Identify which cell holds the provided text, then report its (x, y) central coordinate. 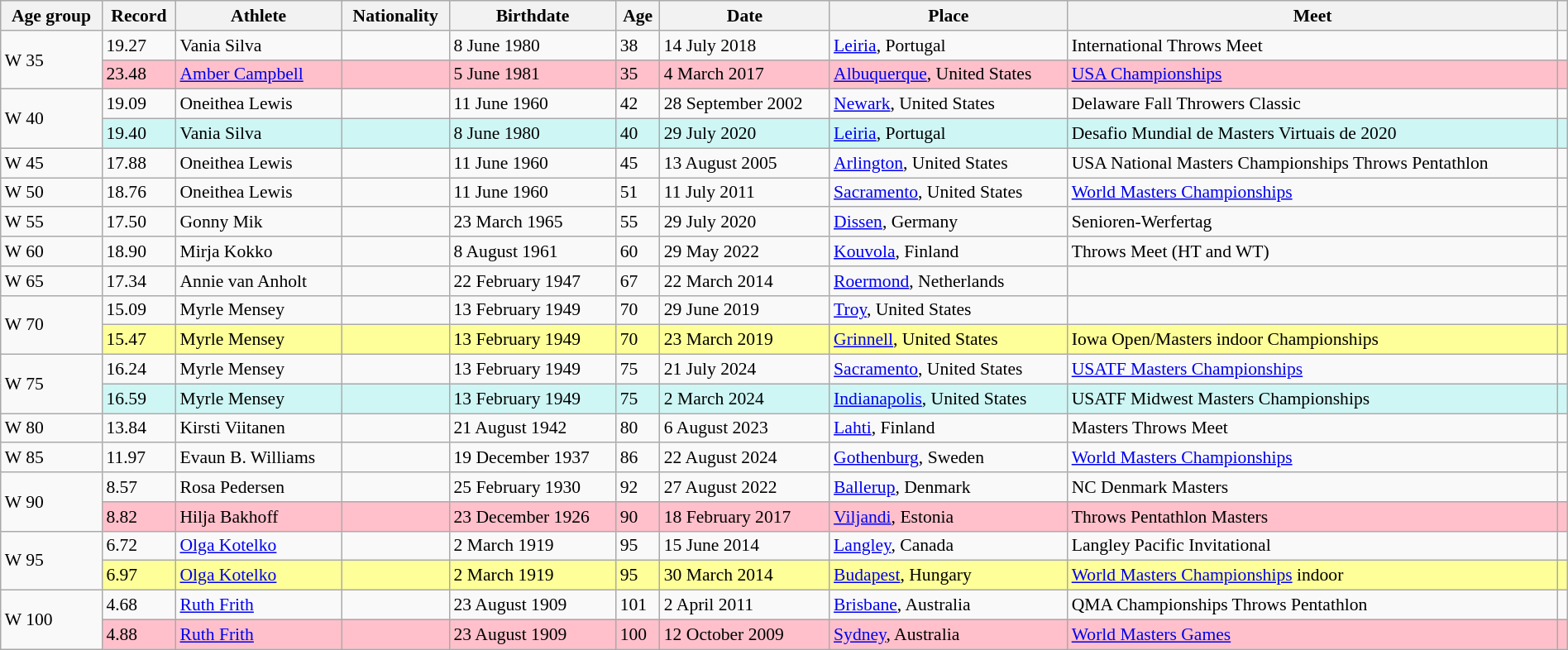
Lahti, Finland (949, 428)
Amber Campbell (258, 74)
Arlington, United States (949, 163)
60 (638, 251)
80 (638, 428)
14 July 2018 (744, 45)
W 85 (51, 458)
W 60 (51, 251)
2 April 2011 (744, 605)
Ballerup, Denmark (949, 487)
Meet (1313, 16)
101 (638, 605)
W 50 (51, 193)
QMA Championships Throws Pentathlon (1313, 605)
Rosa Pedersen (258, 487)
Nationality (395, 16)
23 December 1926 (533, 517)
Brisbane, Australia (949, 605)
21 July 2024 (744, 370)
5 June 1981 (533, 74)
6.72 (139, 546)
18 February 2017 (744, 517)
Desafio Mundial de Masters Virtuais de 2020 (1313, 134)
World Masters Championships indoor (1313, 576)
Gonny Mik (258, 222)
Birthdate (533, 16)
55 (638, 222)
Annie van Anholt (258, 281)
8 August 1961 (533, 251)
22 February 1947 (533, 281)
15 June 2014 (744, 546)
17.88 (139, 163)
W 80 (51, 428)
Iowa Open/Masters indoor Championships (1313, 340)
W 65 (51, 281)
2 March 2024 (744, 399)
W 100 (51, 620)
11 July 2011 (744, 193)
8.57 (139, 487)
World Masters Games (1313, 634)
13.84 (139, 428)
19 December 1937 (533, 458)
18.90 (139, 251)
13 August 2005 (744, 163)
Age (638, 16)
16.24 (139, 370)
17.34 (139, 281)
Evaun B. Williams (258, 458)
19.27 (139, 45)
NC Denmark Masters (1313, 487)
6 August 2023 (744, 428)
Kirsti Viitanen (258, 428)
15.47 (139, 340)
18.76 (139, 193)
Age group (51, 16)
23 March 2019 (744, 340)
30 March 2014 (744, 576)
92 (638, 487)
W 90 (51, 501)
Sydney, Australia (949, 634)
W 75 (51, 384)
27 August 2022 (744, 487)
W 95 (51, 561)
8.82 (139, 517)
86 (638, 458)
19.09 (139, 104)
51 (638, 193)
29 June 2019 (744, 310)
USA Championships (1313, 74)
Hilja Bakhoff (258, 517)
Grinnell, United States (949, 340)
6.97 (139, 576)
22 August 2024 (744, 458)
Masters Throws Meet (1313, 428)
23.48 (139, 74)
USA National Masters Championships Throws Pentathlon (1313, 163)
29 May 2022 (744, 251)
W 70 (51, 324)
4 March 2017 (744, 74)
35 (638, 74)
W 55 (51, 222)
17.50 (139, 222)
45 (638, 163)
W 40 (51, 119)
21 August 1942 (533, 428)
Langley, Canada (949, 546)
16.59 (139, 399)
Record (139, 16)
Troy, United States (949, 310)
Viljandi, Estonia (949, 517)
4.88 (139, 634)
Senioren-Werfertag (1313, 222)
40 (638, 134)
Langley Pacific Invitational (1313, 546)
Indianapolis, United States (949, 399)
W 35 (51, 60)
Throws Meet (HT and WT) (1313, 251)
Dissen, Germany (949, 222)
15.09 (139, 310)
90 (638, 517)
11.97 (139, 458)
19.40 (139, 134)
38 (638, 45)
International Throws Meet (1313, 45)
Budapest, Hungary (949, 576)
Mirja Kokko (258, 251)
Albuquerque, United States (949, 74)
67 (638, 281)
Throws Pentathlon Masters (1313, 517)
Place (949, 16)
23 March 1965 (533, 222)
42 (638, 104)
Date (744, 16)
25 February 1930 (533, 487)
Kouvola, Finland (949, 251)
Athlete (258, 16)
28 September 2002 (744, 104)
W 45 (51, 163)
12 October 2009 (744, 634)
Delaware Fall Throwers Classic (1313, 104)
Newark, United States (949, 104)
USATF Masters Championships (1313, 370)
4.68 (139, 605)
Roermond, Netherlands (949, 281)
USATF Midwest Masters Championships (1313, 399)
100 (638, 634)
Gothenburg, Sweden (949, 458)
22 March 2014 (744, 281)
